From the cell containing the given text, extract its center point as (X, Y) coordinate. 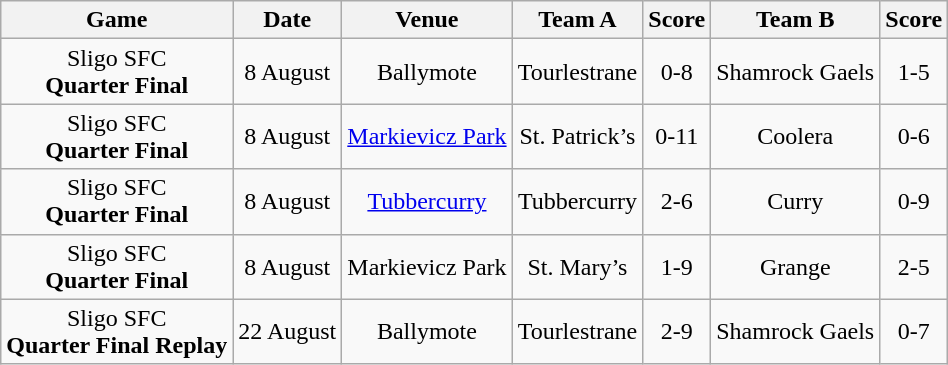
0-9 (914, 202)
Game (117, 20)
Curry (796, 202)
St. Mary’s (578, 266)
2-5 (914, 266)
Venue (427, 20)
Coolera (796, 136)
Date (288, 20)
22 August (288, 332)
St. Patrick’s (578, 136)
0-8 (677, 72)
1-5 (914, 72)
Grange (796, 266)
2-9 (677, 332)
0-11 (677, 136)
Team B (796, 20)
0-7 (914, 332)
0-6 (914, 136)
2-6 (677, 202)
Sligo SFCQuarter Final Replay (117, 332)
Team A (578, 20)
1-9 (677, 266)
